Capture the cell that displays the provided text and extract its [x, y] central coordinate. 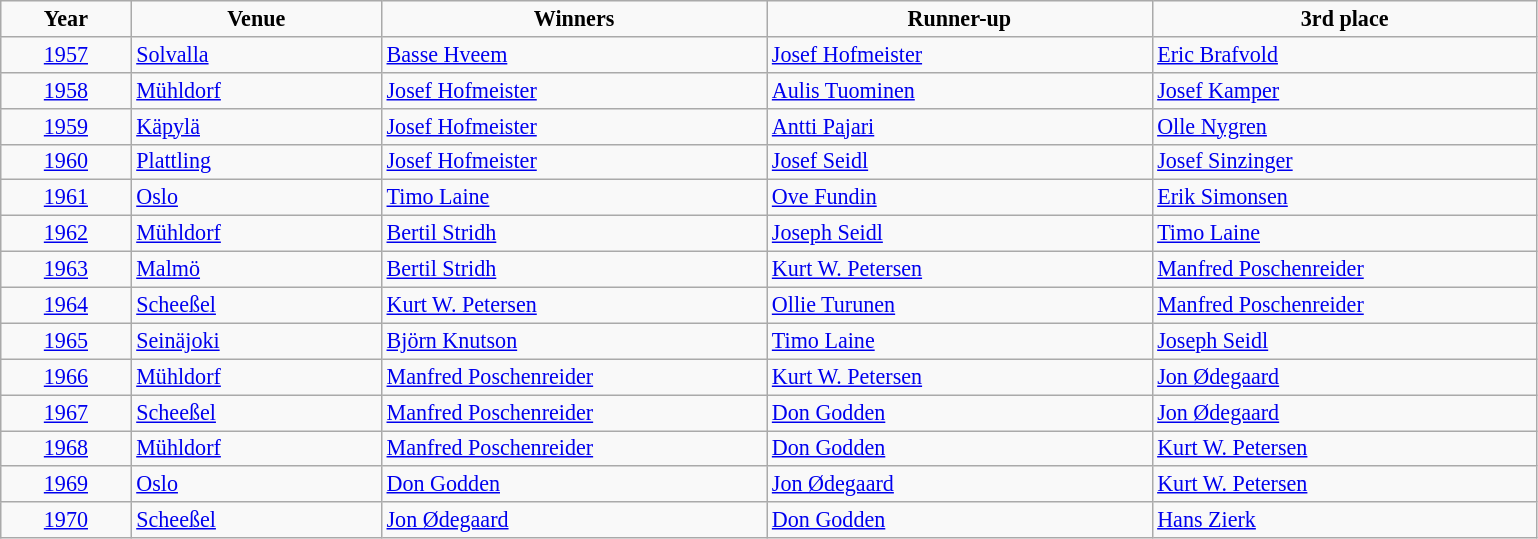
1969 [66, 484]
1958 [66, 90]
Solvalla [256, 54]
Ollie Turunen [960, 305]
Ove Fundin [960, 198]
Josef Kamper [1344, 90]
Seinäjoki [256, 341]
Venue [256, 18]
1966 [66, 377]
1964 [66, 305]
Olle Nygren [1344, 126]
Eric Brafvold [1344, 54]
1961 [66, 198]
Josef Sinzinger [1344, 162]
1957 [66, 54]
Runner-up [960, 18]
Hans Zierk [1344, 520]
1959 [66, 126]
Björn Knutson [574, 341]
Käpylä [256, 126]
1963 [66, 269]
1967 [66, 412]
Plattling [256, 162]
1960 [66, 162]
Josef Seidl [960, 162]
Erik Simonsen [1344, 198]
Aulis Tuominen [960, 90]
1962 [66, 233]
Winners [574, 18]
Basse Hveem [574, 54]
Antti Pajari [960, 126]
Year [66, 18]
1965 [66, 341]
1968 [66, 448]
Malmö [256, 269]
3rd place [1344, 18]
1970 [66, 520]
